Pinpoint the cell where the given text exists, returning its (X, Y) midpoint coordinate. 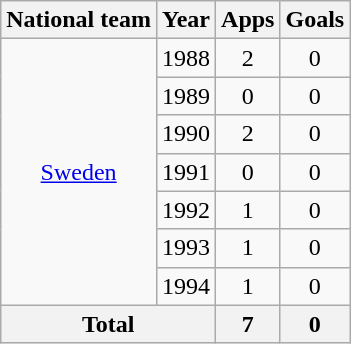
1993 (186, 248)
1992 (186, 210)
1988 (186, 58)
1991 (186, 172)
Sweden (79, 172)
7 (248, 324)
Goals (315, 20)
Total (108, 324)
Year (186, 20)
Apps (248, 20)
National team (79, 20)
1989 (186, 96)
1990 (186, 134)
1994 (186, 286)
